Extract the [X, Y] coordinate from the center of the cell holding the provided text.  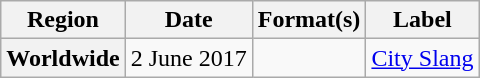
Date [188, 20]
Worldwide [63, 58]
Label [422, 20]
City Slang [422, 58]
Format(s) [309, 20]
2 June 2017 [188, 58]
Region [63, 20]
